Search for the cell housing the specified text and yield its (x, y) center coordinate. 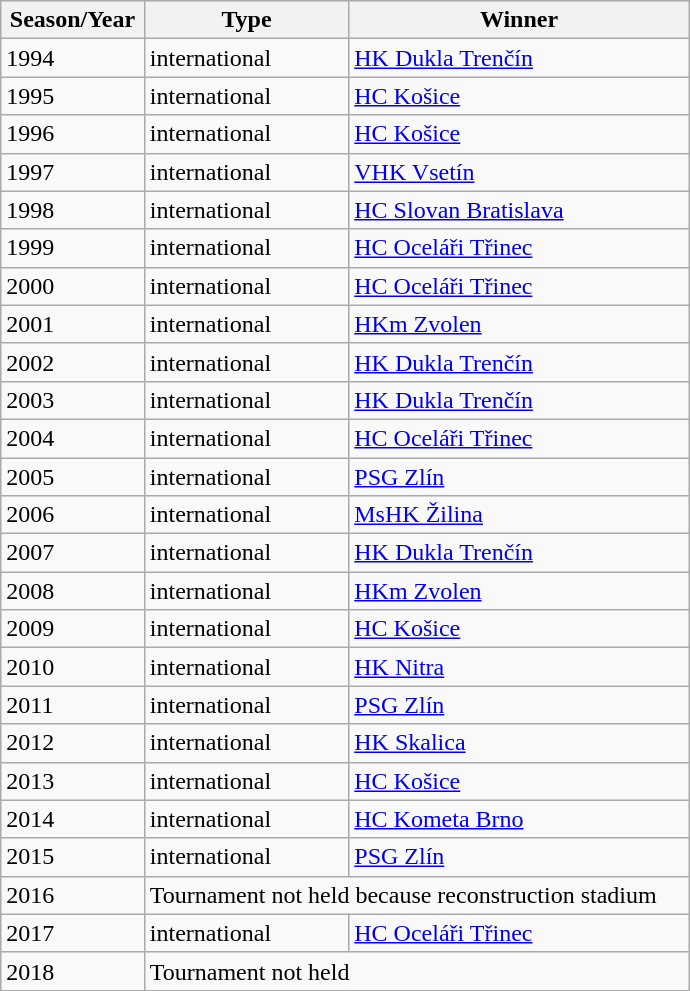
1999 (73, 248)
2012 (73, 743)
MsHK Žilina (519, 515)
2014 (73, 819)
2005 (73, 477)
2010 (73, 667)
2018 (73, 971)
2011 (73, 705)
Season/Year (73, 20)
Tournament not held (416, 971)
1998 (73, 210)
1994 (73, 58)
2015 (73, 857)
Type (246, 20)
2003 (73, 400)
2016 (73, 895)
1997 (73, 172)
2013 (73, 781)
2001 (73, 324)
1995 (73, 96)
2009 (73, 629)
HC Kometa Brno (519, 819)
2008 (73, 591)
Tournament not held because reconstruction stadium (416, 895)
HK Nitra (519, 667)
2006 (73, 515)
1996 (73, 134)
2000 (73, 286)
HK Skalica (519, 743)
2017 (73, 933)
VHK Vsetín (519, 172)
HC Slovan Bratislava (519, 210)
2004 (73, 438)
Winner (519, 20)
2002 (73, 362)
2007 (73, 553)
